Output the (x, y) coordinate of the center of the cell containing the given text.  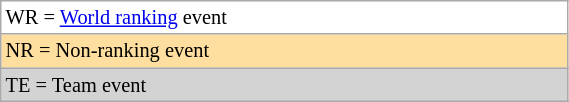
NR = Non-ranking event (284, 51)
TE = Team event (284, 85)
WR = World ranking event (284, 17)
